Search for the cell housing the specified text and yield its [x, y] center coordinate. 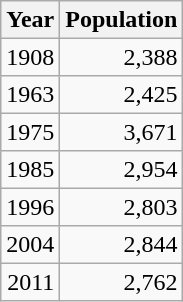
Year [30, 20]
2,762 [122, 282]
1908 [30, 56]
1985 [30, 170]
2,388 [122, 56]
2,803 [122, 206]
1996 [30, 206]
2,844 [122, 244]
2,954 [122, 170]
1975 [30, 132]
2,425 [122, 94]
Population [122, 20]
2004 [30, 244]
3,671 [122, 132]
1963 [30, 94]
2011 [30, 282]
